Provide the (X, Y) coordinate of the cell's center where the given text is located.  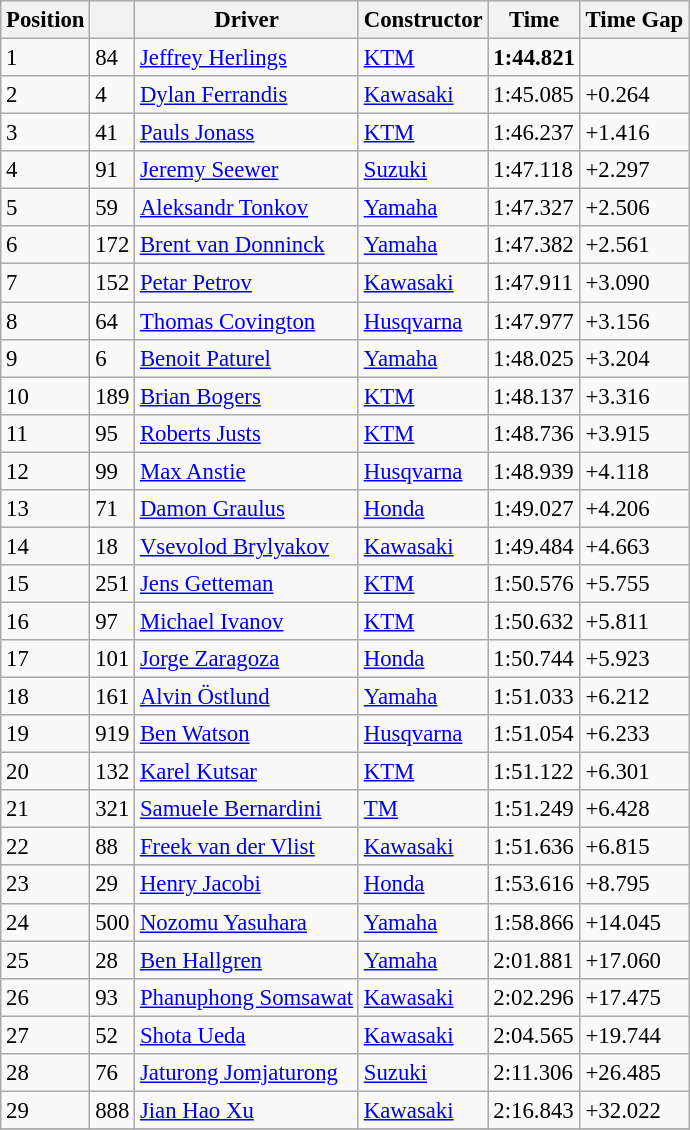
+26.485 (634, 1073)
919 (112, 734)
Ben Hallgren (247, 960)
Jens Getteman (247, 584)
Aleksandr Tonkov (247, 208)
1:51.033 (534, 697)
1:50.632 (534, 621)
+3.316 (634, 396)
+6.233 (634, 734)
Roberts Justs (247, 433)
101 (112, 659)
84 (112, 58)
2:11.306 (534, 1073)
Jeffrey Herlings (247, 58)
1:47.977 (534, 321)
+6.815 (634, 847)
5 (46, 208)
10 (46, 396)
52 (112, 1035)
+4.663 (634, 546)
251 (112, 584)
12 (46, 471)
1:48.736 (534, 433)
Nozomu Yasuhara (247, 922)
321 (112, 809)
11 (46, 433)
+5.923 (634, 659)
+2.506 (634, 208)
Brent van Donninck (247, 245)
27 (46, 1035)
+0.264 (634, 95)
Time Gap (634, 20)
+1.416 (634, 133)
+6.428 (634, 809)
500 (112, 922)
Alvin Östlund (247, 697)
76 (112, 1073)
1:47.118 (534, 170)
Petar Petrov (247, 283)
2:02.296 (534, 997)
+14.045 (634, 922)
2:04.565 (534, 1035)
25 (46, 960)
Position (46, 20)
1:47.911 (534, 283)
Ben Watson (247, 734)
Pauls Jonass (247, 133)
189 (112, 396)
+2.297 (634, 170)
Time (534, 20)
+3.156 (634, 321)
1:44.821 (534, 58)
1:51.122 (534, 772)
+3.090 (634, 283)
1 (46, 58)
Jaturong Jomjaturong (247, 1073)
+5.811 (634, 621)
Jian Hao Xu (247, 1110)
16 (46, 621)
+2.561 (634, 245)
88 (112, 847)
1:47.382 (534, 245)
1:47.327 (534, 208)
1:48.137 (534, 396)
Benoit Paturel (247, 358)
22 (46, 847)
64 (112, 321)
8 (46, 321)
Freek van der Vlist (247, 847)
41 (112, 133)
17 (46, 659)
3 (46, 133)
161 (112, 697)
Henry Jacobi (247, 885)
9 (46, 358)
1:53.616 (534, 885)
7 (46, 283)
Jeremy Seewer (247, 170)
Thomas Covington (247, 321)
26 (46, 997)
59 (112, 208)
1:46.237 (534, 133)
1:51.636 (534, 847)
23 (46, 885)
1:51.249 (534, 809)
1:50.576 (534, 584)
1:49.027 (534, 509)
+6.212 (634, 697)
+17.060 (634, 960)
1:51.054 (534, 734)
Driver (247, 20)
2:16.843 (534, 1110)
1:48.025 (534, 358)
+17.475 (634, 997)
Damon Graulus (247, 509)
+3.915 (634, 433)
95 (112, 433)
132 (112, 772)
91 (112, 170)
15 (46, 584)
93 (112, 997)
+32.022 (634, 1110)
Samuele Bernardini (247, 809)
+19.744 (634, 1035)
+3.204 (634, 358)
+4.206 (634, 509)
Phanuphong Somsawat (247, 997)
+8.795 (634, 885)
1:49.484 (534, 546)
1:50.744 (534, 659)
+4.118 (634, 471)
+5.755 (634, 584)
21 (46, 809)
2:01.881 (534, 960)
+6.301 (634, 772)
Karel Kutsar (247, 772)
172 (112, 245)
71 (112, 509)
1:45.085 (534, 95)
Constructor (423, 20)
888 (112, 1110)
Vsevolod Brylyakov (247, 546)
Dylan Ferrandis (247, 95)
Michael Ivanov (247, 621)
13 (46, 509)
99 (112, 471)
14 (46, 546)
Brian Bogers (247, 396)
19 (46, 734)
Max Anstie (247, 471)
Jorge Zaragoza (247, 659)
20 (46, 772)
97 (112, 621)
Shota Ueda (247, 1035)
1:48.939 (534, 471)
1:58.866 (534, 922)
152 (112, 283)
24 (46, 922)
2 (46, 95)
TM (423, 809)
